From the cell containing the given text, extract its center point as [x, y] coordinate. 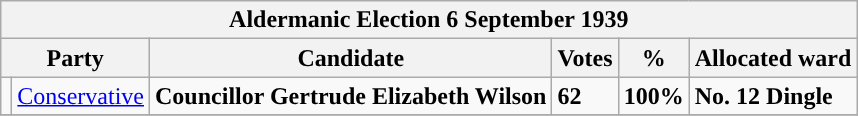
Allocated ward [773, 58]
No. 12 Dingle [773, 96]
Councillor Gertrude Elizabeth Wilson [351, 96]
100% [654, 96]
62 [585, 96]
Conservative [81, 96]
Candidate [351, 58]
% [654, 58]
Aldermanic Election 6 September 1939 [429, 20]
Party [76, 58]
Votes [585, 58]
